Determine the [X, Y] coordinate at the center of the cell enclosing the given text.  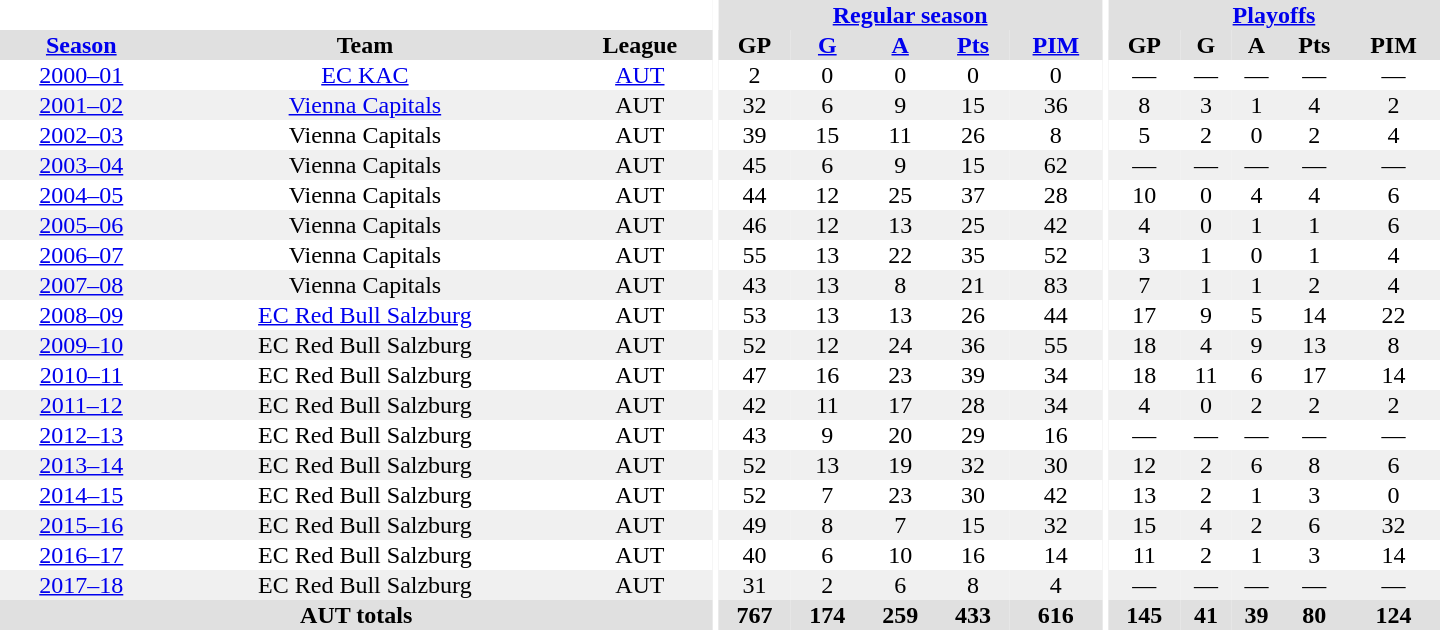
2005–06 [82, 225]
31 [754, 585]
2006–07 [82, 255]
2014–15 [82, 495]
21 [974, 285]
2007–08 [82, 285]
616 [1056, 615]
2013–14 [82, 465]
19 [900, 465]
62 [1056, 165]
2002–03 [82, 135]
35 [974, 255]
2004–05 [82, 195]
174 [828, 615]
2010–11 [82, 375]
45 [754, 165]
League [640, 45]
124 [1394, 615]
2000–01 [82, 75]
2001–02 [82, 105]
24 [900, 345]
433 [974, 615]
Season [82, 45]
83 [1056, 285]
2003–04 [82, 165]
53 [754, 315]
767 [754, 615]
2009–10 [82, 345]
41 [1206, 615]
Playoffs [1274, 15]
2008–09 [82, 315]
29 [974, 435]
AUT totals [356, 615]
Regular season [910, 15]
2016–17 [82, 555]
80 [1314, 615]
40 [754, 555]
259 [900, 615]
20 [900, 435]
EC KAC [366, 75]
47 [754, 375]
2012–13 [82, 435]
37 [974, 195]
46 [754, 225]
49 [754, 525]
145 [1144, 615]
2017–18 [82, 585]
2011–12 [82, 405]
2015–16 [82, 525]
Team [366, 45]
